Provide the [X, Y] coordinate of the cell's center where the given text is located.  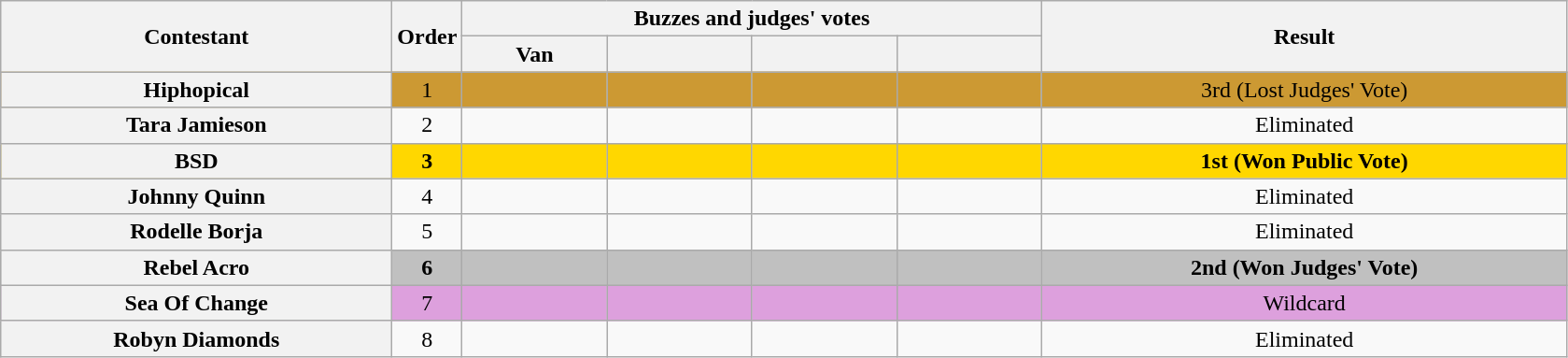
Rodelle Borja [196, 232]
Buzzes and judges' votes [752, 19]
4 [428, 196]
6 [428, 267]
Order [428, 36]
Van [534, 54]
Robyn Diamonds [196, 338]
Result [1304, 36]
BSD [196, 161]
2 [428, 125]
7 [428, 303]
5 [428, 232]
3rd (Lost Judges' Vote) [1304, 90]
1 [428, 90]
Sea Of Change [196, 303]
Tara Jamieson [196, 125]
3 [428, 161]
Rebel Acro [196, 267]
8 [428, 338]
Hiphopical [196, 90]
2nd (Won Judges' Vote) [1304, 267]
Johnny Quinn [196, 196]
1st (Won Public Vote) [1304, 161]
Wildcard [1304, 303]
Contestant [196, 36]
